Determine the [x, y] coordinate at the center of the cell enclosing the given text.  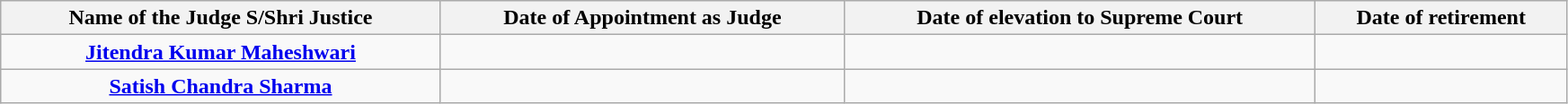
Name of the Judge S/Shri Justice [221, 18]
Jitendra Kumar Maheshwari [221, 52]
Satish Chandra Sharma [221, 86]
Date of retirement [1441, 18]
Date of Appointment as Judge [642, 18]
Date of elevation to Supreme Court [1080, 18]
